Scan for the cell matching the given text and deliver its [X, Y] coordinate at center. 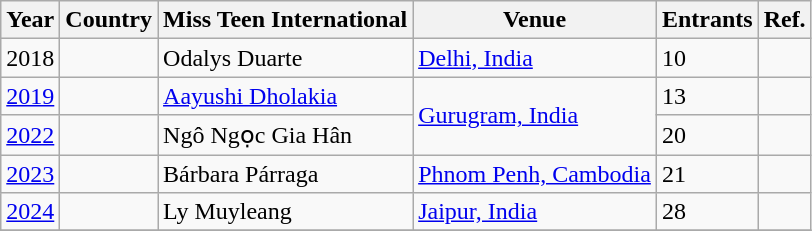
2023 [30, 173]
Delhi, India [535, 58]
2022 [30, 135]
Phnom Penh, Cambodia [535, 173]
2019 [30, 96]
Jaipur, India [535, 212]
21 [707, 173]
Year [30, 20]
Country [109, 20]
Ref. [784, 20]
2018 [30, 58]
28 [707, 212]
Aayushi Dholakia [286, 96]
Gurugram, India [535, 116]
Ngô Ngọc Gia Hân [286, 135]
10 [707, 58]
20 [707, 135]
Entrants [707, 20]
2024 [30, 212]
Venue [535, 20]
Ly Muyleang [286, 212]
Miss Teen International [286, 20]
Bárbara Párraga [286, 173]
Odalys Duarte [286, 58]
13 [707, 96]
